Capture the cell that displays the provided text and extract its [x, y] central coordinate. 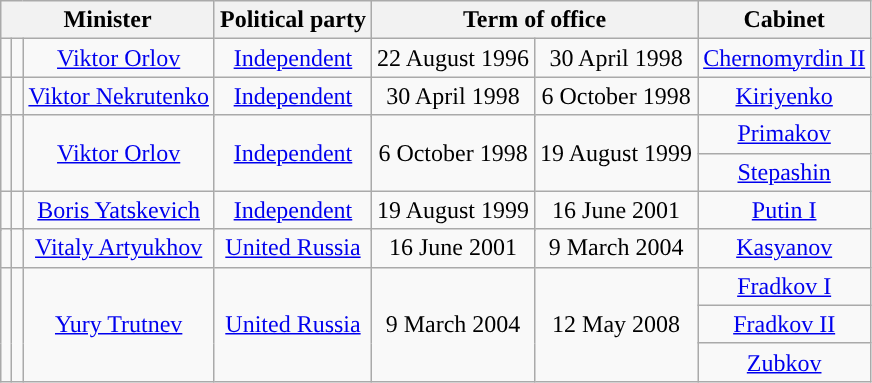
Fradkov II [784, 324]
Term of office [534, 20]
Zubkov [784, 362]
Vitaly Artyukhov [119, 248]
Yury Trutnev [119, 324]
Kasyanov [784, 248]
22 August 1996 [452, 58]
Political party [292, 20]
Minister [108, 20]
12 May 2008 [616, 324]
Viktor Nekrutenko [119, 96]
Putin I [784, 210]
Boris Yatskevich [119, 210]
Chernomyrdin II [784, 58]
Cabinet [784, 20]
Kiriyenko [784, 96]
Primakov [784, 134]
Stepashin [784, 172]
Fradkov I [784, 286]
